Return [x, y] of the center of cell containing provided text 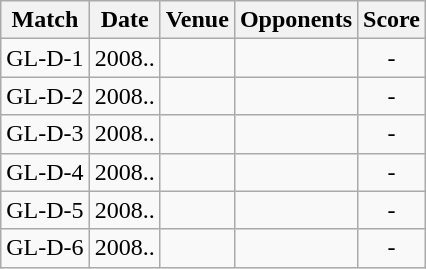
Venue [197, 20]
Score [392, 20]
GL-D-1 [45, 58]
GL-D-6 [45, 248]
Opponents [296, 20]
Match [45, 20]
Date [124, 20]
GL-D-3 [45, 134]
GL-D-2 [45, 96]
GL-D-4 [45, 172]
GL-D-5 [45, 210]
